Scan for the cell matching the given text and deliver its (X, Y) coordinate at center. 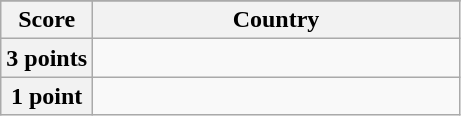
1 point (47, 96)
Score (47, 20)
3 points (47, 58)
Country (276, 20)
